Detect which cell encompasses the target text, then output its [X, Y] center coordinate. 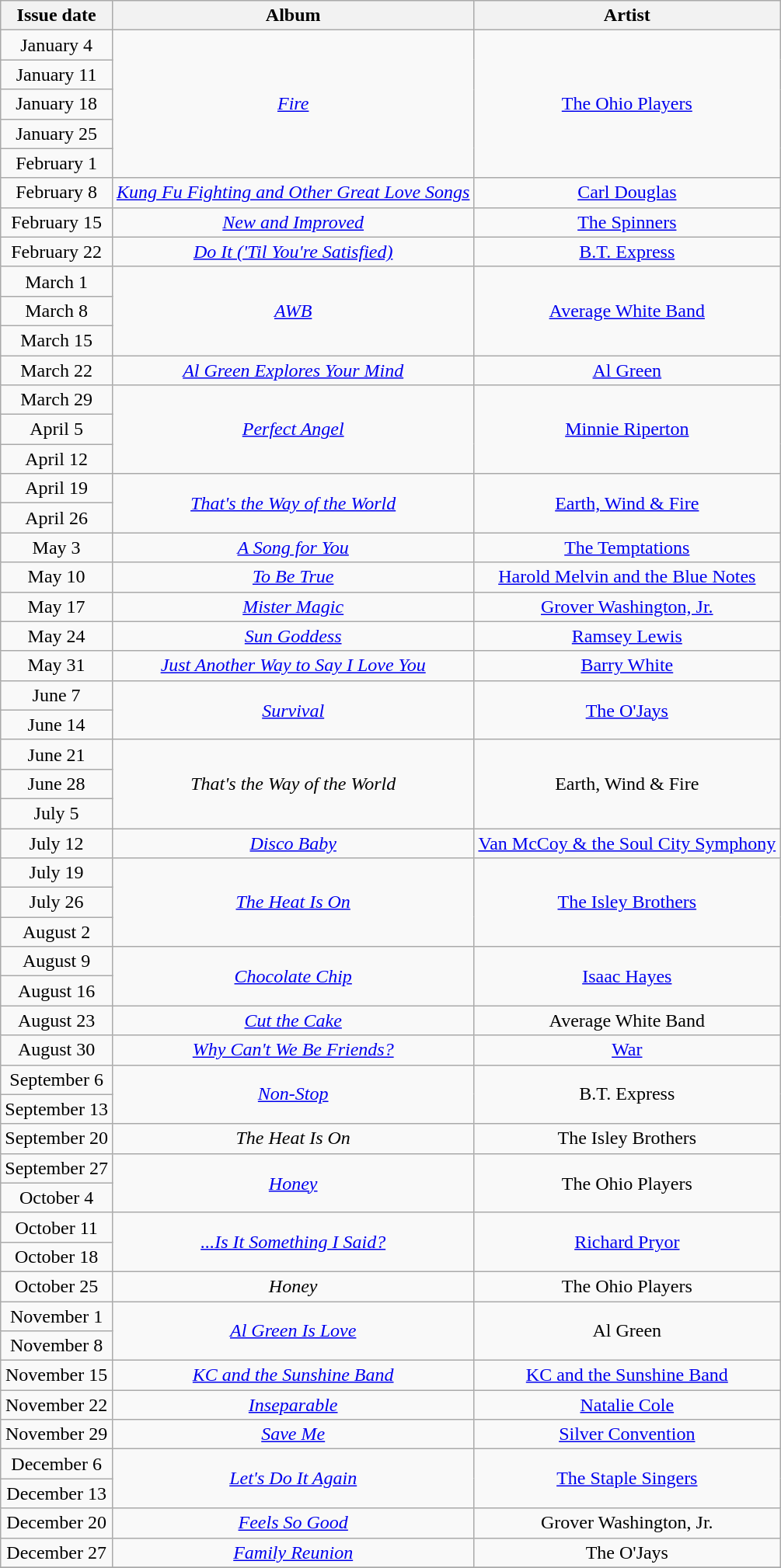
Natalie Cole [627, 1405]
...Is It Something I Said? [292, 1242]
Mister Magic [292, 607]
May 3 [57, 548]
New and Improved [292, 222]
Disco Baby [292, 843]
The Temptations [627, 548]
July 26 [57, 902]
Non-Stop [292, 1094]
May 10 [57, 577]
Do It ('Til You're Satisfied) [292, 252]
December 20 [57, 1523]
March 22 [57, 370]
Richard Pryor [627, 1242]
January 18 [57, 104]
March 1 [57, 281]
Van McCoy & the Soul City Symphony [627, 843]
Just Another Way to Say I Love You [292, 666]
June 14 [57, 725]
May 24 [57, 636]
Carl Douglas [627, 193]
February 15 [57, 222]
The Spinners [627, 222]
Ramsey Lewis [627, 636]
April 12 [57, 459]
February 8 [57, 193]
February 1 [57, 163]
To Be True [292, 577]
September 27 [57, 1168]
Cut the Cake [292, 1020]
February 22 [57, 252]
Survival [292, 710]
Inseparable [292, 1405]
August 23 [57, 1020]
July 5 [57, 813]
Silver Convention [627, 1434]
December 6 [57, 1464]
March 8 [57, 311]
Harold Melvin and the Blue Notes [627, 577]
November 15 [57, 1375]
Barry White [627, 666]
AWB [292, 311]
Let's Do It Again [292, 1479]
Save Me [292, 1434]
August 9 [57, 961]
May 17 [57, 607]
November 8 [57, 1346]
March 15 [57, 340]
August 2 [57, 932]
December 27 [57, 1552]
Minnie Riperton [627, 429]
July 12 [57, 843]
Chocolate Chip [292, 976]
Feels So Good [292, 1523]
October 11 [57, 1227]
War [627, 1050]
Family Reunion [292, 1552]
January 25 [57, 134]
Why Can't We Be Friends? [292, 1050]
December 13 [57, 1493]
Artist [627, 16]
May 31 [57, 666]
November 29 [57, 1434]
March 29 [57, 400]
Isaac Hayes [627, 976]
Fire [292, 104]
September 13 [57, 1109]
Perfect Angel [292, 429]
October 4 [57, 1198]
January 11 [57, 75]
October 18 [57, 1257]
June 21 [57, 754]
November 1 [57, 1316]
June 28 [57, 784]
Album [292, 16]
Issue date [57, 16]
April 5 [57, 429]
April 19 [57, 488]
Al Green Explores Your Mind [292, 370]
Kung Fu Fighting and Other Great Love Songs [292, 193]
June 7 [57, 695]
January 4 [57, 45]
August 16 [57, 991]
August 30 [57, 1050]
November 22 [57, 1405]
September 6 [57, 1080]
A Song for You [292, 548]
July 19 [57, 873]
The Staple Singers [627, 1479]
October 25 [57, 1286]
Al Green Is Love [292, 1331]
Sun Goddess [292, 636]
September 20 [57, 1139]
April 26 [57, 518]
